Search for the cell housing the specified text and yield its [x, y] center coordinate. 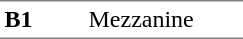
Mezzanine [164, 20]
B1 [42, 20]
